From the cell containing the given text, extract its center point as (x, y) coordinate. 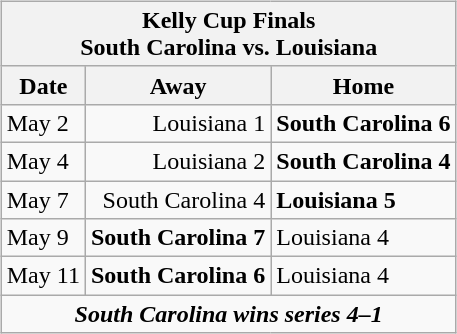
Away (178, 85)
May 7 (43, 199)
Date (43, 85)
Home (364, 85)
May 4 (43, 161)
May 9 (43, 238)
May 11 (43, 276)
Louisiana 5 (364, 199)
South Carolina wins series 4–1 (228, 314)
Louisiana 2 (178, 161)
May 2 (43, 123)
Kelly Cup Finals South Carolina vs. Louisiana (228, 34)
South Carolina 7 (178, 238)
Louisiana 1 (178, 123)
